Pinpoint the cell where the given text exists, returning its [X, Y] midpoint coordinate. 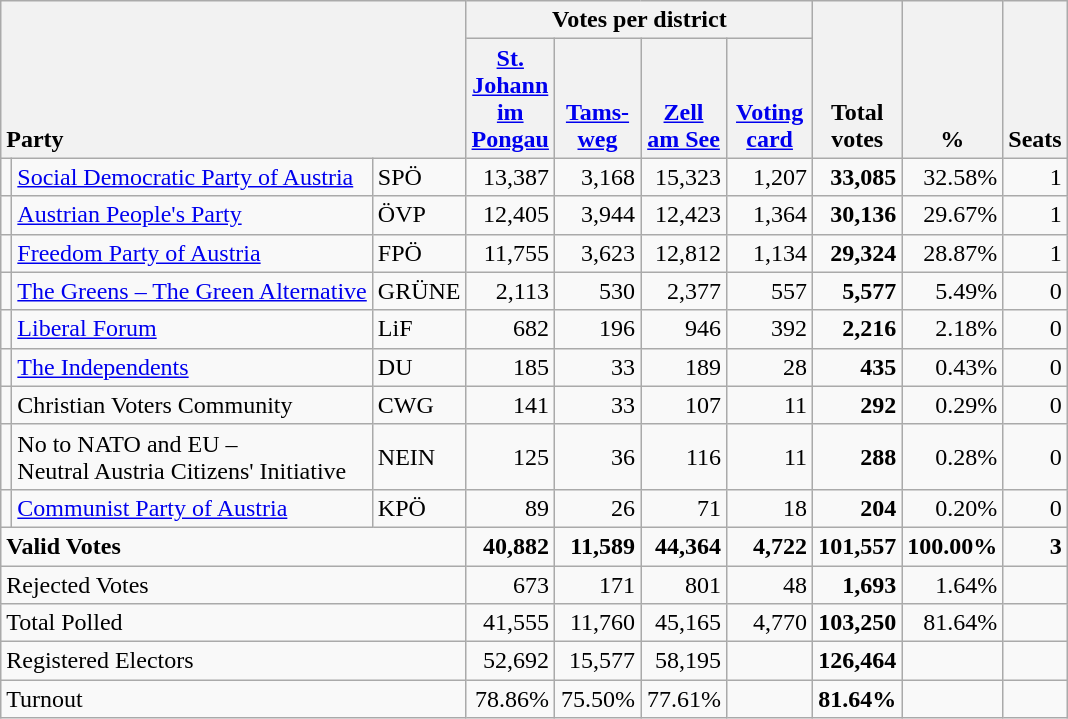
Liberal Forum [192, 329]
GRÜNE [419, 291]
NEIN [419, 456]
530 [597, 291]
682 [510, 329]
Christian Voters Community [192, 405]
3 [1035, 546]
12,812 [684, 253]
Party [234, 80]
5,577 [858, 291]
DU [419, 367]
392 [770, 329]
101,557 [858, 546]
Total Polled [234, 623]
171 [597, 585]
29,324 [858, 253]
1,134 [770, 253]
801 [684, 585]
% [952, 80]
0.29% [952, 405]
Registered Electors [234, 661]
28 [770, 367]
1,364 [770, 215]
673 [510, 585]
13,387 [510, 177]
4,770 [770, 623]
11,755 [510, 253]
557 [770, 291]
45,165 [684, 623]
15,323 [684, 177]
107 [684, 405]
30,136 [858, 215]
2,113 [510, 291]
11,760 [597, 623]
Valid Votes [234, 546]
189 [684, 367]
Tams-weg [597, 98]
0.20% [952, 508]
36 [597, 456]
48 [770, 585]
3,623 [597, 253]
141 [510, 405]
Votes per district [640, 20]
89 [510, 508]
12,405 [510, 215]
FPÖ [419, 253]
946 [684, 329]
Votingcard [770, 98]
116 [684, 456]
32.58% [952, 177]
The Independents [192, 367]
SPÖ [419, 177]
75.50% [597, 699]
0.28% [952, 456]
52,692 [510, 661]
KPÖ [419, 508]
2,377 [684, 291]
204 [858, 508]
29.67% [952, 215]
Seats [1035, 80]
58,195 [684, 661]
St.JohannimPongau [510, 98]
Freedom Party of Austria [192, 253]
LiF [419, 329]
100.00% [952, 546]
44,364 [684, 546]
0.43% [952, 367]
The Greens – The Green Alternative [192, 291]
103,250 [858, 623]
CWG [419, 405]
4,722 [770, 546]
1,207 [770, 177]
26 [597, 508]
2,216 [858, 329]
11,589 [597, 546]
18 [770, 508]
126,464 [858, 661]
33,085 [858, 177]
Communist Party of Austria [192, 508]
Rejected Votes [234, 585]
3,944 [597, 215]
1,693 [858, 585]
125 [510, 456]
71 [684, 508]
77.61% [684, 699]
3,168 [597, 177]
288 [858, 456]
Turnout [234, 699]
Social Democratic Party of Austria [192, 177]
2.18% [952, 329]
292 [858, 405]
435 [858, 367]
15,577 [597, 661]
41,555 [510, 623]
1.64% [952, 585]
196 [597, 329]
ÖVP [419, 215]
Austrian People's Party [192, 215]
28.87% [952, 253]
12,423 [684, 215]
78.86% [510, 699]
No to NATO and EU –Neutral Austria Citizens' Initiative [192, 456]
Zellam See [684, 98]
185 [510, 367]
5.49% [952, 291]
Totalvotes [858, 80]
40,882 [510, 546]
